Capture the cell that displays the provided text and extract its [x, y] central coordinate. 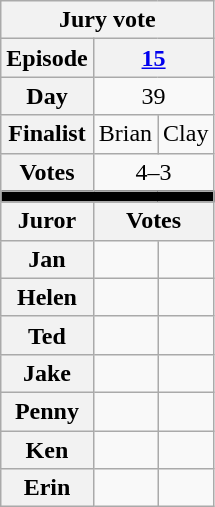
15 [154, 58]
Finalist [47, 134]
Day [47, 96]
Clay [186, 134]
Episode [47, 58]
4–3 [154, 172]
Brian [125, 134]
Penny [47, 411]
Erin [47, 488]
Jake [47, 373]
Helen [47, 297]
39 [154, 96]
Ted [47, 335]
Jan [47, 259]
Ken [47, 449]
Jury vote [108, 20]
Juror [47, 221]
